For the text-containing cell, return its midpoint in [x, y] coordinate format. 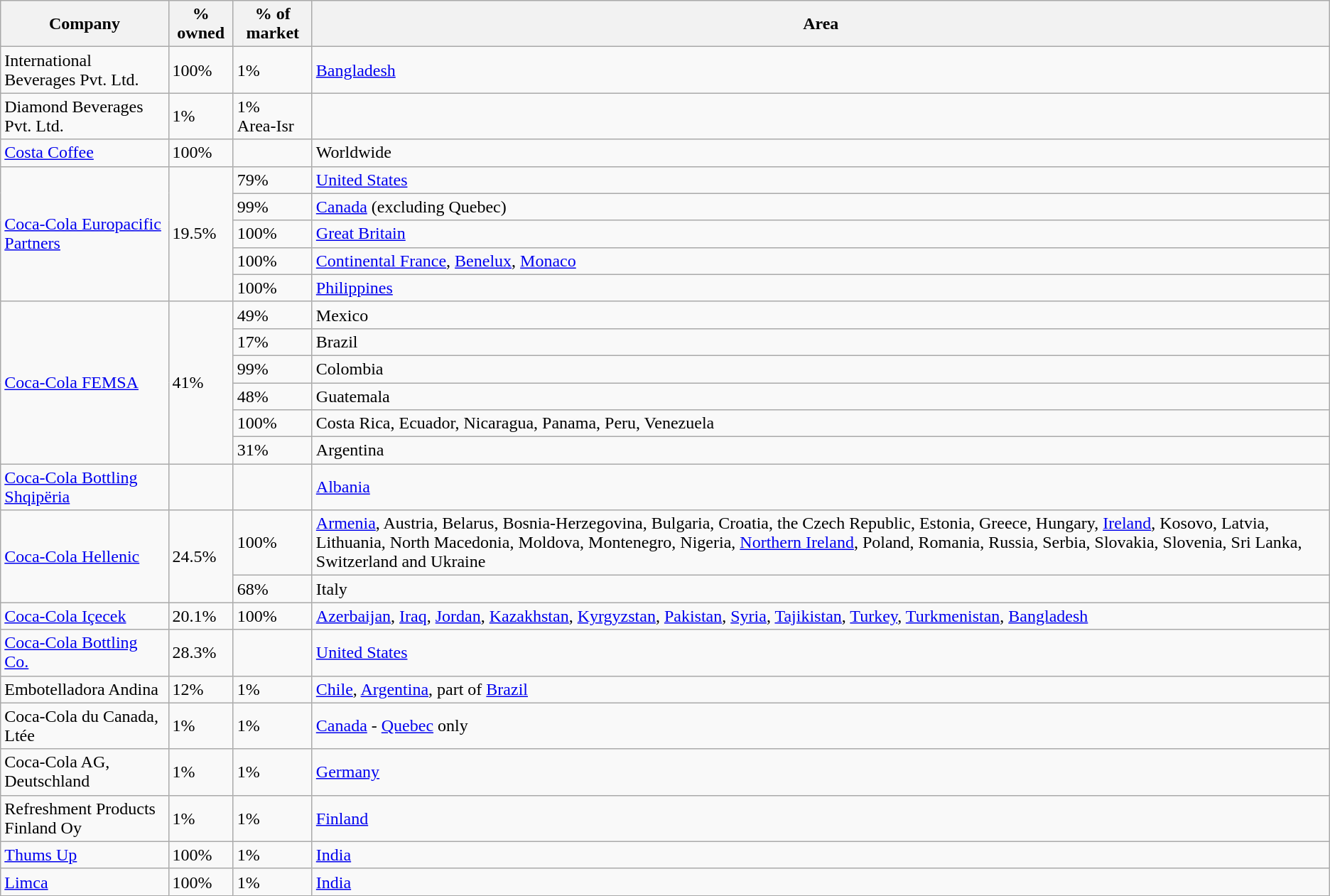
Continental France, Benelux, Monaco [821, 261]
Coca-Cola Europacific Partners [85, 234]
Coca-Cola AG, Deutschland [85, 772]
Coca-Cola Içecek [85, 616]
Italy [821, 589]
Company [85, 24]
International Beverages Pvt. Ltd. [85, 70]
49% [273, 315]
Coca-Cola FEMSA [85, 382]
Embotelladora Andina [85, 689]
Colombia [821, 369]
48% [273, 396]
Limca [85, 882]
Refreshment Products Finland Oy [85, 819]
Coca-Cola du Canada, Ltée [85, 726]
% of market [273, 24]
Finland [821, 819]
24.5% [200, 556]
Thums Up [85, 855]
17% [273, 342]
Coca-Cola Bottling Co. [85, 652]
68% [273, 589]
Costa Rica, Ecuador, Nicaragua, Panama, Peru, Venezuela [821, 423]
Great Britain [821, 234]
Philippines [821, 288]
12% [200, 689]
Germany [821, 772]
Diamond Beverages Pvt. Ltd. [85, 117]
Guatemala [821, 396]
19.5% [200, 234]
Canada (excluding Quebec) [821, 207]
41% [200, 382]
28.3% [200, 652]
Mexico [821, 315]
Canada - Quebec only [821, 726]
31% [273, 450]
Worldwide [821, 153]
Chile, Argentina, part of Brazil [821, 689]
Albania [821, 487]
79% [273, 180]
Costa Coffee [85, 153]
Azerbaijan, Iraq, Jordan, Kazakhstan, Kyrgyzstan, Pakistan, Syria, Tajikistan, Turkey, Turkmenistan, Bangladesh [821, 616]
1%Area-Isr [273, 117]
% owned [200, 24]
Area [821, 24]
Brazil [821, 342]
Coca-Cola Hellenic [85, 556]
Argentina [821, 450]
Coca-Cola Bottling Shqipëria [85, 487]
Bangladesh [821, 70]
20.1% [200, 616]
